Pinpoint the cell where the given text exists, returning its (X, Y) midpoint coordinate. 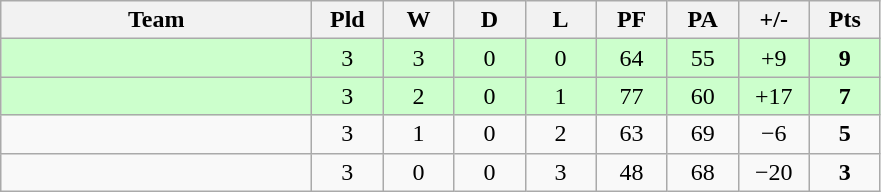
63 (632, 134)
60 (702, 96)
Team (156, 20)
55 (702, 58)
7 (844, 96)
+9 (774, 58)
64 (632, 58)
D (490, 20)
68 (702, 172)
−20 (774, 172)
W (418, 20)
L (560, 20)
PA (702, 20)
69 (702, 134)
9 (844, 58)
Pts (844, 20)
+/- (774, 20)
Pld (348, 20)
5 (844, 134)
+17 (774, 96)
77 (632, 96)
PF (632, 20)
−6 (774, 134)
48 (632, 172)
